Provide the (X, Y) coordinate of the cell's center where the given text is located.  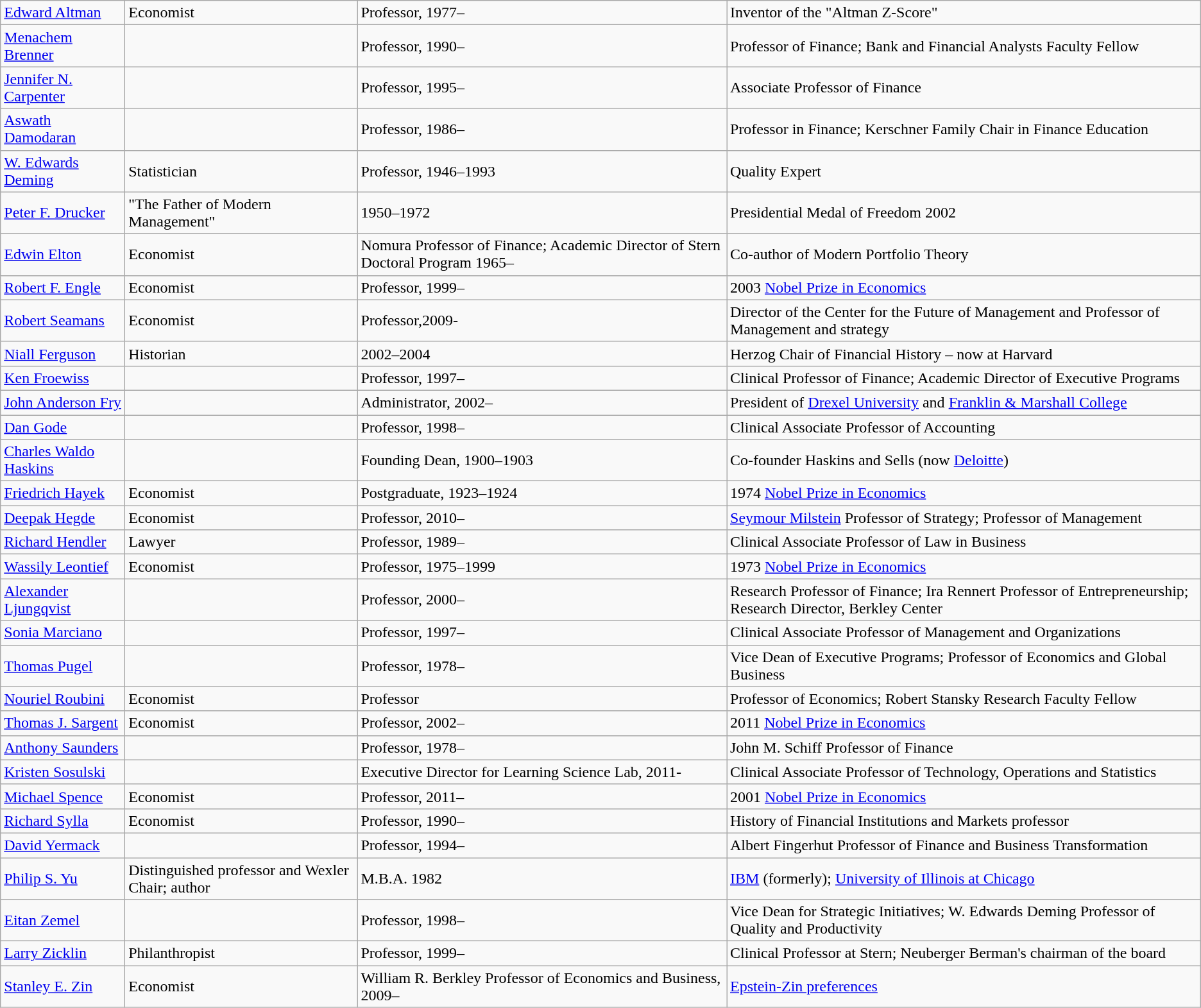
Professor, 1989– (542, 542)
Professor, 1946–1993 (542, 171)
1973 Nobel Prize in Economics (964, 567)
Vice Dean for Strategic Initiatives; W. Edwards Deming Professor of Quality and Productivity (964, 920)
Professor (542, 699)
Richard Sylla (63, 821)
Albert Fingerhut Professor of Finance and Business Transformation (964, 845)
Sonia Marciano (63, 633)
Founding Dean, 1900–1903 (542, 461)
1950–1972 (542, 213)
1974 Nobel Prize in Economics (964, 493)
Kristen Sosulski (63, 772)
Vice Dean of Executive Programs; Professor of Economics and Global Business (964, 666)
Professor in Finance; Kerschner Family Chair in Finance Education (964, 130)
Research Professor of Finance; Ira Rennert Professor of Entrepreneurship; Research Director, Berkley Center (964, 599)
Professor, 1994– (542, 845)
History of Financial Institutions and Markets professor (964, 821)
Clinical Associate Professor of Management and Organizations (964, 633)
Professor, 2011– (542, 796)
Associate Professor of Finance (964, 87)
Peter F. Drucker (63, 213)
M.B.A. 1982 (542, 878)
Clinical Associate Professor of Technology, Operations and Statistics (964, 772)
Wassily Leontief (63, 567)
Niall Ferguson (63, 354)
Lawyer (241, 542)
Co-author of Modern Portfolio Theory (964, 254)
Philip S. Yu (63, 878)
2002–2004 (542, 354)
Ken Froewiss (63, 378)
Statistician (241, 171)
Inventor of the "Altman Z-Score" (964, 13)
Professor, 1986– (542, 130)
John M. Schiff Professor of Finance (964, 747)
Aswath Damodaran (63, 130)
Clinical Professor of Finance; Academic Director of Executive Programs (964, 378)
Alexander Ljungqvist (63, 599)
Friedrich Hayek (63, 493)
Herzog Chair of Financial History – now at Harvard (964, 354)
Professor of Finance; Bank and Financial Analysts Faculty Fellow (964, 46)
Historian (241, 354)
Richard Hendler (63, 542)
2011 Nobel Prize in Economics (964, 723)
William R. Berkley Professor of Economics and Business, 2009– (542, 987)
Robert F. Engle (63, 287)
Epstein-Zin preferences (964, 987)
Professor, 2002– (542, 723)
W. Edwards Deming (63, 171)
Nomura Professor of Finance; Academic Director of Stern Doctoral Program 1965– (542, 254)
2003 Nobel Prize in Economics (964, 287)
Professor, 1995– (542, 87)
"The Father of Modern Management" (241, 213)
Professor, 2010– (542, 518)
Thomas J. Sargent (63, 723)
Michael Spence (63, 796)
Larry Zicklin (63, 953)
Seymour Milstein Professor of Strategy; Professor of Management (964, 518)
Deepak Hegde (63, 518)
Administrator, 2002– (542, 402)
Postgraduate, 1923–1924 (542, 493)
Professor, 1975–1999 (542, 567)
Professor, 1977– (542, 13)
Distinguished professor and Wexler Chair; author (241, 878)
Clinical Associate Professor of Law in Business (964, 542)
2001 Nobel Prize in Economics (964, 796)
Professor, 2000– (542, 599)
Edwin Elton (63, 254)
Menachem Brenner (63, 46)
Executive Director for Learning Science Lab, 2011- (542, 772)
Director of the Center for the Future of Management and Professor of Management and strategy (964, 321)
Nouriel Roubini (63, 699)
Anthony Saunders (63, 747)
Co-founder Haskins and Sells (now Deloitte) (964, 461)
Eitan Zemel (63, 920)
IBM (formerly); University of Illinois at Chicago (964, 878)
Quality Expert (964, 171)
Jennifer N. Carpenter (63, 87)
Professor of Economics; Robert Stansky Research Faculty Fellow (964, 699)
President of Drexel University and Franklin & Marshall College (964, 402)
Thomas Pugel (63, 666)
Robert Seamans (63, 321)
John Anderson Fry (63, 402)
Clinical Professor at Stern; Neuberger Berman's chairman of the board (964, 953)
Edward Altman (63, 13)
Stanley E. Zin (63, 987)
David Yermack (63, 845)
Philanthropist (241, 953)
Charles Waldo Haskins (63, 461)
Clinical Associate Professor of Accounting (964, 427)
Dan Gode (63, 427)
Professor,2009- (542, 321)
Presidential Medal of Freedom 2002 (964, 213)
